Scan for the cell matching the given text and deliver its (x, y) coordinate at center. 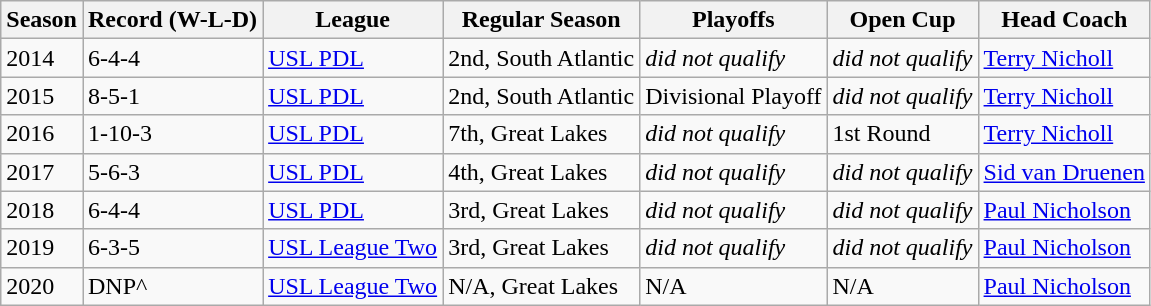
Sid van Druenen (1064, 172)
Head Coach (1064, 20)
2017 (42, 172)
2018 (42, 210)
Playoffs (734, 20)
Season (42, 20)
Record (W-L-D) (172, 20)
1st Round (902, 134)
2016 (42, 134)
Regular Season (542, 20)
League (353, 20)
8-5-1 (172, 96)
1-10-3 (172, 134)
Open Cup (902, 20)
7th, Great Lakes (542, 134)
5-6-3 (172, 172)
4th, Great Lakes (542, 172)
N/A, Great Lakes (542, 286)
6-3-5 (172, 248)
DNP^ (172, 286)
2019 (42, 248)
2014 (42, 58)
Divisional Playoff (734, 96)
2020 (42, 286)
2015 (42, 96)
